Pinpoint the cell where the given text exists, returning its [X, Y] midpoint coordinate. 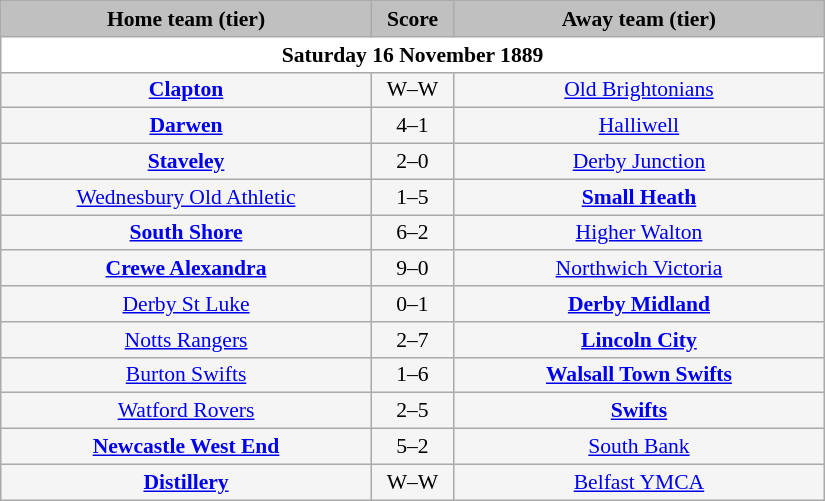
0–1 [412, 304]
6–2 [412, 233]
1–5 [412, 197]
2–5 [412, 411]
South Bank [640, 447]
Walsall Town Swifts [640, 375]
1–6 [412, 375]
Watford Rovers [186, 411]
2–0 [412, 162]
5–2 [412, 447]
Lincoln City [640, 340]
4–1 [412, 126]
Distillery [186, 482]
Score [412, 19]
South Shore [186, 233]
Home team (tier) [186, 19]
Away team (tier) [640, 19]
Small Heath [640, 197]
Notts Rangers [186, 340]
Saturday 16 November 1889 [413, 55]
Staveley [186, 162]
9–0 [412, 269]
Derby St Luke [186, 304]
Clapton [186, 90]
Halliwell [640, 126]
Derby Midland [640, 304]
Belfast YMCA [640, 482]
Newcastle West End [186, 447]
Old Brightonians [640, 90]
Derby Junction [640, 162]
Wednesbury Old Athletic [186, 197]
Darwen [186, 126]
2–7 [412, 340]
Crewe Alexandra [186, 269]
Northwich Victoria [640, 269]
Swifts [640, 411]
Higher Walton [640, 233]
Burton Swifts [186, 375]
